Identify which cell holds the provided text, then report its (X, Y) central coordinate. 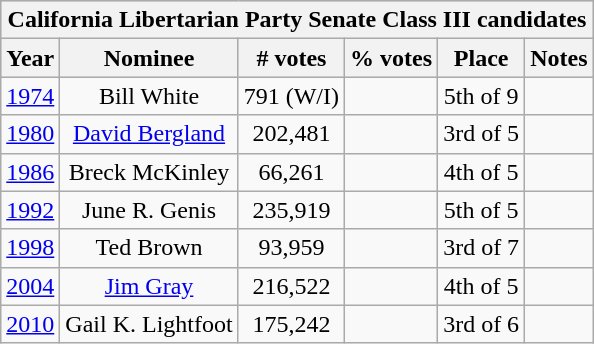
3rd of 6 (482, 324)
1992 (30, 210)
5th of 9 (482, 96)
2004 (30, 286)
Breck McKinley (149, 172)
202,481 (291, 134)
1974 (30, 96)
David Bergland (149, 134)
1998 (30, 248)
2010 (30, 324)
1986 (30, 172)
791 (W/I) (291, 96)
% votes (392, 58)
Year (30, 58)
Gail K. Lightfoot (149, 324)
66,261 (291, 172)
California Libertarian Party Senate Class III candidates (297, 20)
# votes (291, 58)
3rd of 7 (482, 248)
175,242 (291, 324)
235,919 (291, 210)
93,959 (291, 248)
Nominee (149, 58)
5th of 5 (482, 210)
Place (482, 58)
June R. Genis (149, 210)
Ted Brown (149, 248)
1980 (30, 134)
Notes (559, 58)
3rd of 5 (482, 134)
Bill White (149, 96)
216,522 (291, 286)
Jim Gray (149, 286)
